Locate the cell with the specified text and output its (X, Y) center coordinate. 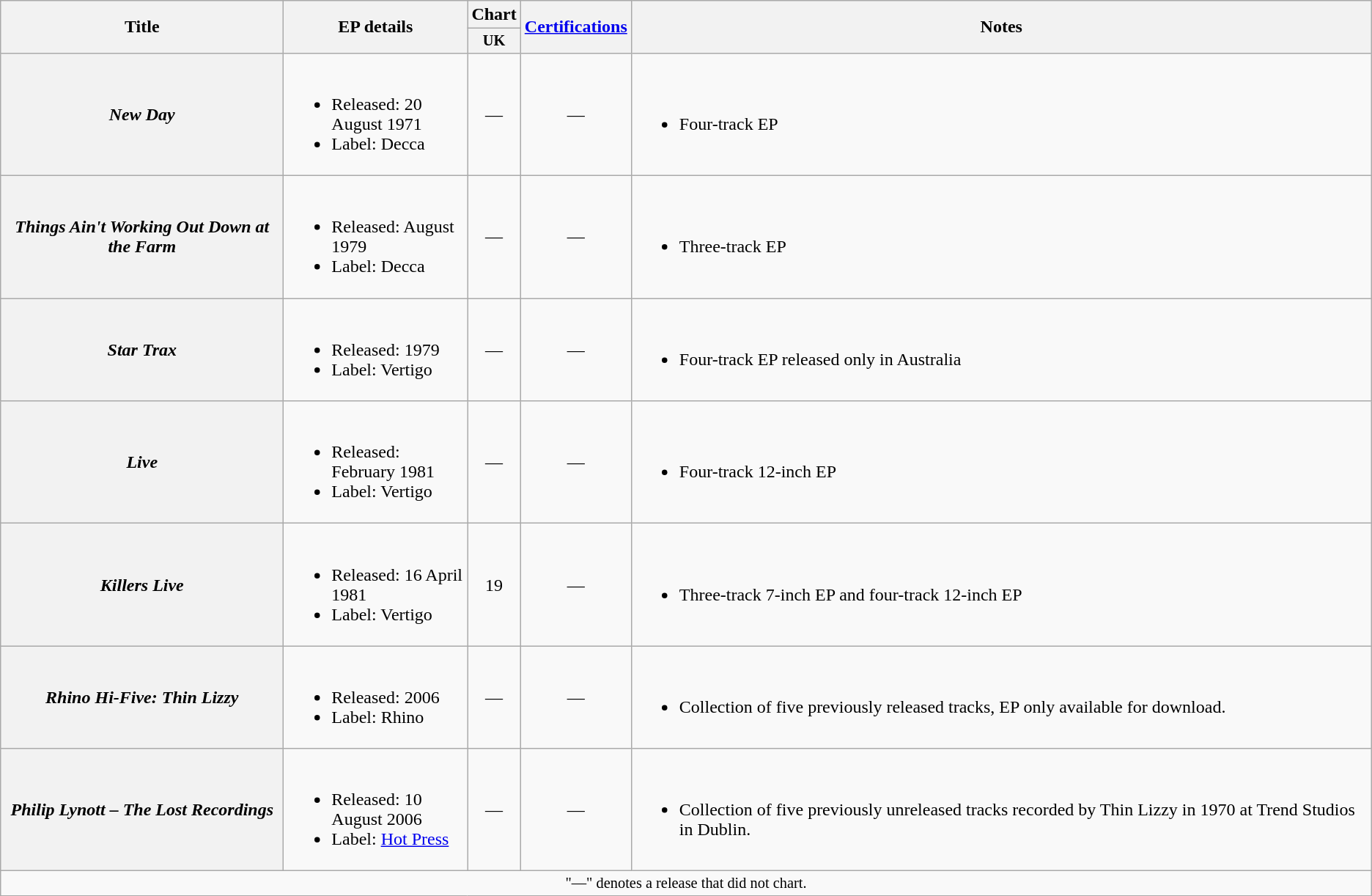
Released: 16 April 1981Label: Vertigo (375, 585)
Released: 1979Label: Vertigo (375, 350)
Collection of five previously released tracks, EP only available for download. (1001, 697)
EP details (375, 27)
Three-track 7-inch EP and four-track 12-inch EP (1001, 585)
Rhino Hi-Five: Thin Lizzy (142, 697)
Released: 20 August 1971Label: Decca (375, 114)
Four-track EP released only in Australia (1001, 350)
19 (494, 585)
UK (494, 41)
Chart (494, 15)
"—" denotes a release that did not chart. (686, 884)
Star Trax (142, 350)
Three-track EP (1001, 238)
Live (142, 462)
Released: 10 August 2006Label: Hot Press (375, 809)
Four-track EP (1001, 114)
Released: February 1981Label: Vertigo (375, 462)
Killers Live (142, 585)
Four-track 12-inch EP (1001, 462)
Certifications (576, 27)
Released: 2006Label: Rhino (375, 697)
Collection of five previously unreleased tracks recorded by Thin Lizzy in 1970 at Trend Studios in Dublin. (1001, 809)
Notes (1001, 27)
Philip Lynott – The Lost Recordings (142, 809)
New Day (142, 114)
Title (142, 27)
Released: August 1979Label: Decca (375, 238)
Things Ain't Working Out Down at the Farm (142, 238)
